Extract the (x, y) coordinate from the center of the cell holding the provided text.  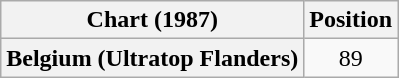
Chart (1987) (152, 20)
Belgium (Ultratop Flanders) (152, 58)
89 (351, 58)
Position (351, 20)
